Identify which cell holds the provided text, then report its [X, Y] central coordinate. 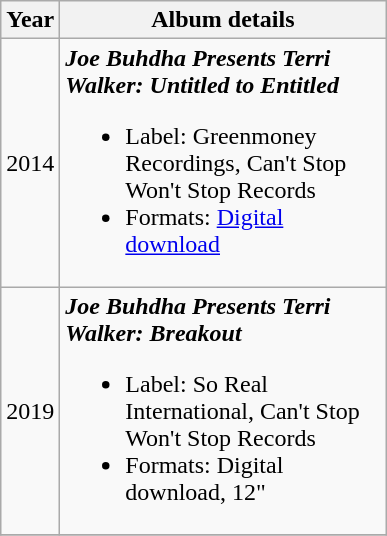
2019 [30, 411]
Joe Buhdha Presents Terri Walker: Untitled to EntitledLabel: Greenmoney Recordings, Can't Stop Won't Stop RecordsFormats: Digital download [223, 163]
Joe Buhdha Presents Terri Walker: BreakoutLabel: So Real International, Can't Stop Won't Stop RecordsFormats: Digital download, 12" [223, 411]
2014 [30, 163]
Album details [223, 20]
Year [30, 20]
